For the text-containing cell, return its midpoint in (X, Y) coordinate format. 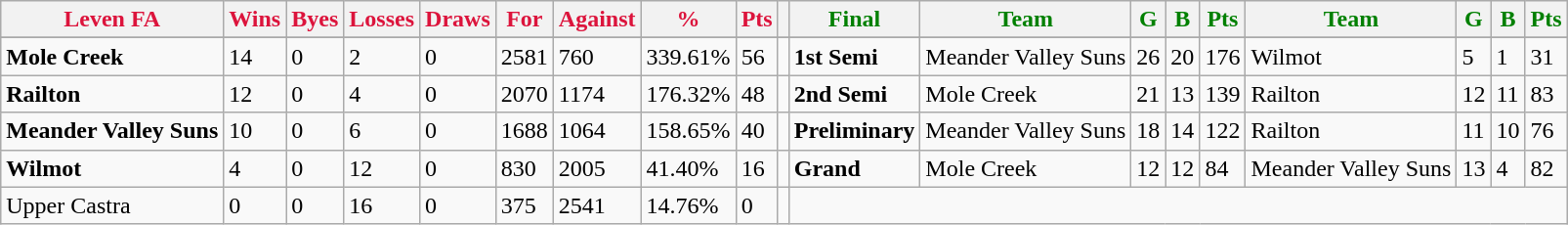
Against (597, 20)
41.40% (688, 168)
Upper Castra (112, 205)
31 (1546, 57)
2 (382, 57)
2541 (597, 205)
56 (756, 57)
Preliminary (854, 131)
760 (597, 57)
Byes (315, 20)
1174 (597, 94)
82 (1546, 168)
For (524, 20)
Losses (382, 20)
2005 (597, 168)
6 (382, 131)
% (688, 20)
375 (524, 205)
5 (1473, 57)
48 (756, 94)
2581 (524, 57)
176 (1223, 57)
26 (1149, 57)
1064 (597, 131)
76 (1546, 131)
830 (524, 168)
2070 (524, 94)
18 (1149, 131)
Leven FA (112, 20)
139 (1223, 94)
176.32% (688, 94)
Wins (255, 20)
Grand (854, 168)
Draws (458, 20)
122 (1223, 131)
83 (1546, 94)
1 (1508, 57)
1st Semi (854, 57)
14.76% (688, 205)
2nd Semi (854, 94)
339.61% (688, 57)
Final (854, 20)
40 (756, 131)
20 (1182, 57)
84 (1223, 168)
158.65% (688, 131)
1688 (524, 131)
21 (1149, 94)
